Scan for the cell matching the given text and deliver its [X, Y] coordinate at center. 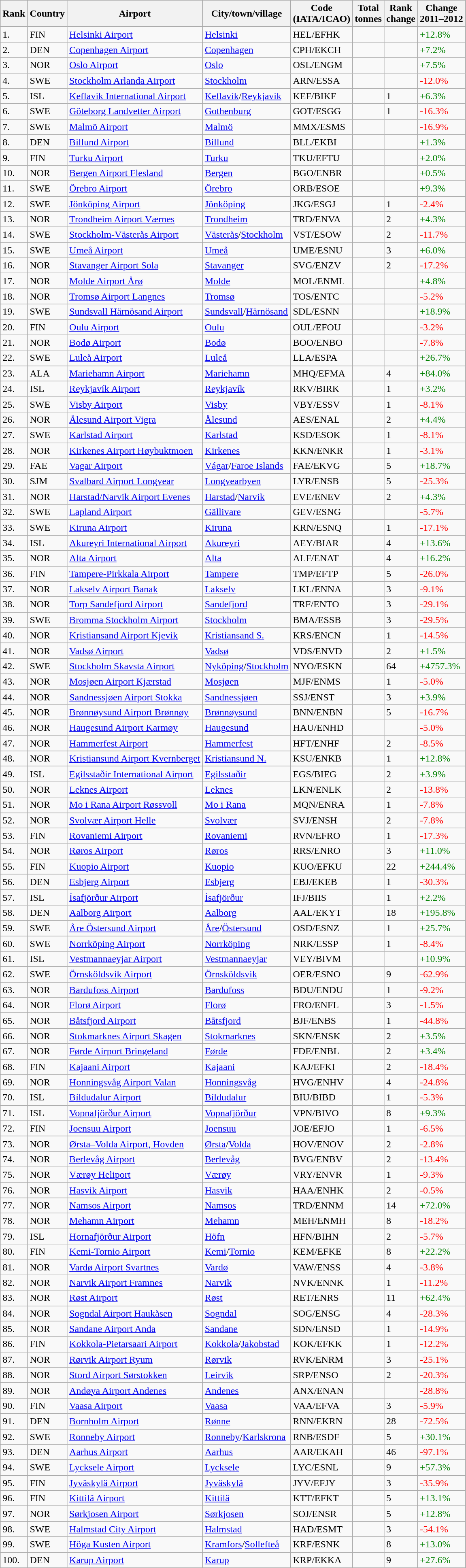
81. [14, 1267]
76. [14, 1190]
Stokmarknes [247, 1036]
AEY/BIAR [321, 543]
Rørvik [247, 1360]
45. [14, 713]
-5.9% [442, 1406]
29. [14, 466]
93. [14, 1452]
Mariehamn Airport [135, 373]
Leknes [247, 789]
28. [14, 451]
80. [14, 1252]
71. [14, 1113]
Stokmarknes Airport Skagen [135, 1036]
33. [14, 528]
+84.0% [442, 373]
KUO/EFKU [321, 866]
-14.9% [442, 1329]
20. [14, 327]
-28.8% [442, 1390]
Hammerfest Airport [135, 743]
+2.0% [442, 157]
KSU/ENKB [321, 759]
VBY/ESSV [321, 404]
-72.5% [442, 1421]
Trondheim [247, 219]
78. [14, 1221]
SDL/ESNN [321, 312]
59. [14, 928]
Sørkjosen [247, 1514]
Ísafjörður Airport [135, 897]
VDS/ENVD [321, 651]
60. [14, 944]
Honningsvåg [247, 1082]
Ronneby/Karlskrona [247, 1437]
Vardø [247, 1267]
Karlstad Airport [135, 435]
+1.5% [442, 651]
Jyväskylä [247, 1483]
Åre/Östersund [247, 928]
3. [14, 65]
11 [401, 1298]
Ørsta–Volda Airport, Hovden [135, 1144]
Esbjerg [247, 882]
Alta Airport [135, 558]
RNB/ESDF [321, 1437]
Tromsø Airport Langnes [135, 296]
28 [401, 1421]
1. [14, 34]
Kokkola-Pietarsaari Airport [135, 1344]
+195.8% [442, 913]
Aalborg [247, 913]
31. [14, 497]
Ørsta/Volda [247, 1144]
KRP/EKKA [321, 1560]
Stord Airport Sørstokken [135, 1375]
VAA/EFVA [321, 1406]
Lakselv [247, 589]
Höfn [247, 1236]
Bardufoss Airport [135, 990]
Karup Airport [135, 1560]
Røst Airport [135, 1298]
Sundsvall Härnösand Airport [135, 312]
ALF/ENAT [321, 558]
12. [14, 204]
100. [14, 1560]
22 [401, 866]
Haugesund Airport Karmøy [135, 728]
Göteborg Landvetter Airport [135, 111]
Førde [247, 1051]
-3.8% [442, 1267]
Bodø [247, 343]
NVK/ENNK [321, 1283]
63. [14, 990]
Oslo Airport [135, 65]
FDE/ENBL [321, 1051]
Sogndal Airport Haukåsen [135, 1313]
Kittilä Airport [135, 1498]
-30.3% [442, 882]
+30.1% [442, 1437]
46 [401, 1452]
Turku Airport [135, 157]
Lycksele Airport [135, 1468]
Aarhus Airport [135, 1452]
-14.5% [442, 635]
92. [14, 1437]
LLA/ESPA [321, 358]
Brønnøysund Airport Brønnøy [135, 713]
Reykjavík [247, 389]
JYV/EFJY [321, 1483]
Egilsstaðir International Airport [135, 774]
Gällivare [247, 512]
Jönköping [247, 204]
17. [14, 281]
+18.7% [442, 466]
11. [14, 188]
+25.7% [442, 928]
-12.2% [442, 1344]
Mosjøen Airport Kjærstad [135, 681]
87. [14, 1360]
HFT/ENHF [321, 743]
73. [14, 1144]
SKN/ENSK [321, 1036]
-1.5% [442, 1005]
Västerås/Stockholm [247, 235]
34. [14, 543]
BDU/ENDU [321, 990]
Ålesund [247, 419]
Kiruna Airport [135, 528]
Haugesund [247, 728]
Kuopio Airport [135, 866]
-13.4% [442, 1159]
Røros Airport [135, 851]
Rørvik Airport Ryum [135, 1360]
95. [14, 1483]
CPH/EKCH [321, 50]
SRP/ENSO [321, 1375]
Bornholm Airport [135, 1421]
FAE [47, 466]
BVG/ENBV [321, 1159]
MOL/ENML [321, 281]
TRF/ENTO [321, 604]
Vopnafjörður [247, 1113]
+0.5% [442, 173]
Mehamn Airport [135, 1221]
Berlevåg Airport [135, 1159]
-16.7% [442, 713]
6. [14, 111]
Hasvik [247, 1190]
15. [14, 250]
Førde Airport Bringeland [135, 1051]
+18.9% [442, 312]
KAJ/EFKI [321, 1067]
SDN/ENSD [321, 1329]
Svolvær Airport Helle [135, 820]
Vágar/Faroe Islands [247, 466]
Stavanger Airport Sola [135, 266]
50. [14, 789]
Molde [247, 281]
Alta [247, 558]
SOJ/ENSR [321, 1514]
84. [14, 1313]
Totaltonnes [368, 14]
Kokkola/Jakobstad [247, 1344]
LKL/ENNA [321, 589]
VRY/ENVR [321, 1174]
16. [14, 266]
Helsinki [247, 34]
Sandane Airport Anda [135, 1329]
Vaasa Airport [135, 1406]
-16.9% [442, 127]
Norrköping Airport [135, 944]
Umeå [247, 250]
-12.0% [442, 81]
Visby Airport [135, 404]
HAA/ENHK [321, 1190]
Joensuu Airport [135, 1128]
SJM [47, 481]
Billund Airport [135, 142]
68. [14, 1067]
TMP/EFTP [321, 574]
Namsos Airport [135, 1206]
SVG/ENZV [321, 266]
Örebro Airport [135, 188]
Vestmannaeyjar Airport [135, 959]
Kristiansund Airport Kvernberget [135, 759]
Gothenburg [247, 111]
Vadsø Airport [135, 651]
Svalbard Airport Longyear [135, 481]
TOS/ENTC [321, 296]
FAE/EKVG [321, 466]
30. [14, 481]
Hornafjörður Airport [135, 1236]
-29.5% [442, 620]
-62.9% [442, 974]
-25.3% [442, 481]
Kemi-Tornio Airport [135, 1252]
Narvik Airport Framnes [135, 1283]
KOK/EFKK [321, 1344]
66. [14, 1036]
88. [14, 1375]
GOT/ESGG [321, 111]
Røros [247, 851]
+4757.3% [442, 666]
Trondheim Airport Værnes [135, 219]
55. [14, 866]
Kiruna [247, 528]
74. [14, 1159]
Åre Östersund Airport [135, 928]
RNN/EKRN [321, 1421]
+13.1% [442, 1498]
Kristiansand Airport Kjevik [135, 635]
8. [14, 142]
BNN/ENBN [321, 713]
67. [14, 1051]
Malmö Airport [135, 127]
+7.5% [442, 65]
KTT/EFKT [321, 1498]
-18.4% [442, 1067]
AAL/EKYT [321, 913]
65. [14, 1021]
Sandane [247, 1329]
52. [14, 820]
Berlevåg [247, 1159]
VPN/BIVO [321, 1113]
Esbjerg Airport [135, 882]
-5.3% [442, 1098]
Tampere-Pirkkala Airport [135, 574]
Vopnafjörður Airport [135, 1113]
SSJ/ENST [321, 697]
+2.2% [442, 897]
GEV/ESNG [321, 512]
Keflavík/Reykjavík [247, 96]
91. [14, 1421]
Kajaani [247, 1067]
Stockholm Arlanda Airport [135, 81]
27. [14, 435]
ANX/ENAN [321, 1390]
98. [14, 1529]
-8.5% [442, 743]
BLL/EKBI [321, 142]
Vaasa [247, 1406]
57. [14, 897]
+27.6% [442, 1560]
97. [14, 1514]
Billund [247, 142]
Copenhagen [247, 50]
Luleå [247, 358]
EBJ/EKEB [321, 882]
Kirkenes Airport Høybuktmoen [135, 451]
Svolvær [247, 820]
HAD/ESMT [321, 1529]
SOG/ENSG [321, 1313]
KSD/ESOK [321, 435]
Sørkjosen Airport [135, 1514]
-9.2% [442, 990]
OSD/ESNZ [321, 928]
Lapland Airport [135, 512]
Umeå Airport [135, 250]
Jyväskylä Airport [135, 1483]
Leirvik [247, 1375]
96. [14, 1498]
42. [14, 666]
Bíldudalur [247, 1098]
EGS/BIEG [321, 774]
Hasvik Airport [135, 1190]
-28.3% [442, 1313]
RKV/BIRK [321, 389]
+1.3% [442, 142]
HFN/BIHN [321, 1236]
37. [14, 589]
Karlstad [247, 435]
58. [14, 913]
-18.2% [442, 1221]
BIU/BIBD [321, 1098]
KRS/ENCN [321, 635]
TRD/ENNM [321, 1206]
56. [14, 882]
Vardø Airport Svartnes [135, 1267]
54. [14, 851]
-44.8% [442, 1021]
Rovaniemi Airport [135, 836]
Ronneby Airport [135, 1437]
Akureyri International Airport [135, 543]
Lakselv Airport Banak [135, 589]
AES/ENAL [321, 419]
Oslo [247, 65]
FRO/ENFL [321, 1005]
35. [14, 558]
Narvik [247, 1283]
Røst [247, 1298]
Code(IATA/ICAO) [321, 14]
Örebro [247, 188]
Bergen Airport Flesland [135, 173]
ARN/ESSA [321, 81]
32. [14, 512]
Halmstad [247, 1529]
Bardufoss [247, 990]
Brønnøysund [247, 713]
AAR/EKAH [321, 1452]
MMX/ESMS [321, 127]
Höga Kusten Airport [135, 1545]
-3.2% [442, 327]
Kristiansand S. [247, 635]
+13.6% [442, 543]
Nyköping/Stockholm [247, 666]
RET/ENRS [321, 1298]
+4.4% [442, 419]
OUL/EFOU [321, 327]
+57.3% [442, 1468]
94. [14, 1468]
+244.4% [442, 866]
+4.8% [442, 281]
+62.4% [442, 1298]
Molde Airport Årø [135, 281]
KRF/ESNK [321, 1545]
+3.4% [442, 1051]
Mariehamn [247, 373]
2. [14, 50]
9. [14, 157]
Stockholm-Västerås Airport [135, 235]
Rovaniemi [247, 836]
Kramfors/Sollefteå [247, 1545]
KEF/BIKF [321, 96]
Torp Sandefjord Airport [135, 604]
40. [14, 635]
UME/ESNU [321, 250]
Luleå Airport [135, 358]
Jönköping Airport [135, 204]
Florø [247, 1005]
-25.1% [442, 1360]
47. [14, 743]
Værøy Heliport [135, 1174]
46. [14, 728]
+6.0% [442, 250]
Tromsø [247, 296]
Stavanger [247, 266]
86. [14, 1344]
61. [14, 959]
14 [401, 1206]
Kirkenes [247, 451]
-2.4% [442, 204]
48. [14, 759]
Rankchange [401, 14]
Andenes [247, 1390]
+22.2% [442, 1252]
-8.4% [442, 944]
Båtsfjord Airport [135, 1021]
Tampere [247, 574]
Værøy [247, 1174]
Visby [247, 404]
77. [14, 1206]
Karup [247, 1560]
Reykjavík Airport [135, 389]
18 [401, 913]
Kristiansund N. [247, 759]
4. [14, 81]
62. [14, 974]
HVG/ENHV [321, 1082]
-97.1% [442, 1452]
BOO/ENBO [321, 343]
Country [47, 14]
KRN/ESNQ [321, 528]
Joensuu [247, 1128]
HEL/EFHK [321, 34]
NYO/ESKN [321, 666]
Honningsvåg Airport Valan [135, 1082]
Helsinki Airport [135, 34]
38. [14, 604]
Sandnessjøen [247, 697]
-54.1% [442, 1529]
JKG/ESGJ [321, 204]
-17.3% [442, 836]
HAU/ENHD [321, 728]
Namsos [247, 1206]
Malmö [247, 127]
10. [14, 173]
Lycksele [247, 1468]
21. [14, 343]
SVJ/ENSH [321, 820]
+3.5% [442, 1036]
+6.3% [442, 96]
Turku [247, 157]
City/town/village [247, 14]
+11.0% [442, 851]
BMA/ESSB [321, 620]
89. [14, 1390]
Airport [135, 14]
-17.1% [442, 528]
36. [14, 574]
22. [14, 358]
ALA [47, 373]
83. [14, 1298]
RRS/ENRO [321, 851]
Örnsköldsvik [247, 974]
+10.9% [442, 959]
LKN/ENLK [321, 789]
NRK/ESSP [321, 944]
43. [14, 681]
Ålesund Airport Vigra [135, 419]
+7.2% [442, 50]
-5.2% [442, 296]
-16.3% [442, 111]
Egilsstaðir [247, 774]
-0.5% [442, 1190]
HOV/ENOV [321, 1144]
70. [14, 1098]
-35.9% [442, 1483]
VST/ESOW [321, 235]
Norrköping [247, 944]
MJF/ENMS [321, 681]
Rank [14, 14]
-26.0% [442, 574]
Oulu [247, 327]
+26.7% [442, 358]
+16.2% [442, 558]
TRD/ENVA [321, 219]
Vestmannaeyjar [247, 959]
Båtsfjord [247, 1021]
EVE/ENEV [321, 497]
Keflavík International Airport [135, 96]
MHQ/EFMA [321, 373]
Longyearbyen [247, 481]
VAW/ENSS [321, 1267]
Andøya Airport Andenes [135, 1390]
44. [14, 697]
-6.5% [442, 1128]
13. [14, 219]
KKN/ENKR [321, 451]
Halmstad City Airport [135, 1529]
72. [14, 1128]
51. [14, 805]
VEY/BIVM [321, 959]
RVN/EFRO [321, 836]
64 [401, 666]
Bodø Airport [135, 343]
Bíldudalur Airport [135, 1098]
RVK/ENRM [321, 1360]
Ísafjörður [247, 897]
Harstad/Narvik Airport Evenes [135, 497]
Leknes Airport [135, 789]
Mo i Rana [247, 805]
26. [14, 419]
Vadsø [247, 651]
Kemi/Tornio [247, 1252]
Bromma Stockholm Airport [135, 620]
90. [14, 1406]
Harstad/Narvik [247, 497]
LYR/ENSB [321, 481]
Change2011–2012 [442, 14]
Vagar Airport [135, 466]
BJF/ENBS [321, 1021]
TKU/EFTU [321, 157]
+3.2% [442, 389]
Kuopio [247, 866]
18. [14, 296]
Bergen [247, 173]
79. [14, 1236]
Mosjøen [247, 681]
69. [14, 1082]
41. [14, 651]
49. [14, 774]
MEH/ENMH [321, 1221]
-11.7% [442, 235]
75. [14, 1174]
25. [14, 404]
Florø Airport [135, 1005]
-17.2% [442, 266]
ORB/ESOE [321, 188]
Stockholm Skavsta Airport [135, 666]
-9.1% [442, 589]
85. [14, 1329]
14. [14, 235]
53. [14, 836]
Copenhagen Airport [135, 50]
19. [14, 312]
82. [14, 1283]
5. [14, 96]
Kittilä [247, 1498]
MQN/ENRA [321, 805]
BGO/ENBR [321, 173]
Mo i Rana Airport Røssvoll [135, 805]
64. [14, 1005]
Örnsköldsvik Airport [135, 974]
KEM/EFKE [321, 1252]
Sandnessjøen Airport Stokka [135, 697]
JOE/EFJO [321, 1128]
Sogndal [247, 1313]
Kajaani Airport [135, 1067]
Sundsvall/Härnösand [247, 312]
Hammerfest [247, 743]
LYC/ESNL [321, 1468]
Sandefjord [247, 604]
OER/ESNO [321, 974]
-29.1% [442, 604]
-11.2% [442, 1283]
+13.0% [442, 1545]
Rønne [247, 1421]
99. [14, 1545]
OSL/ENGM [321, 65]
39. [14, 620]
-20.3% [442, 1375]
Akureyri [247, 543]
-9.3% [442, 1174]
Mehamn [247, 1221]
-13.8% [442, 789]
-24.8% [442, 1082]
23. [14, 373]
-2.8% [442, 1144]
+72.0% [442, 1206]
-3.1% [442, 451]
7. [14, 127]
Oulu Airport [135, 327]
IFJ/BIIS [321, 897]
Aalborg Airport [135, 913]
Aarhus [247, 1452]
24. [14, 389]
